Identify which cell holds the provided text, then report its (X, Y) central coordinate. 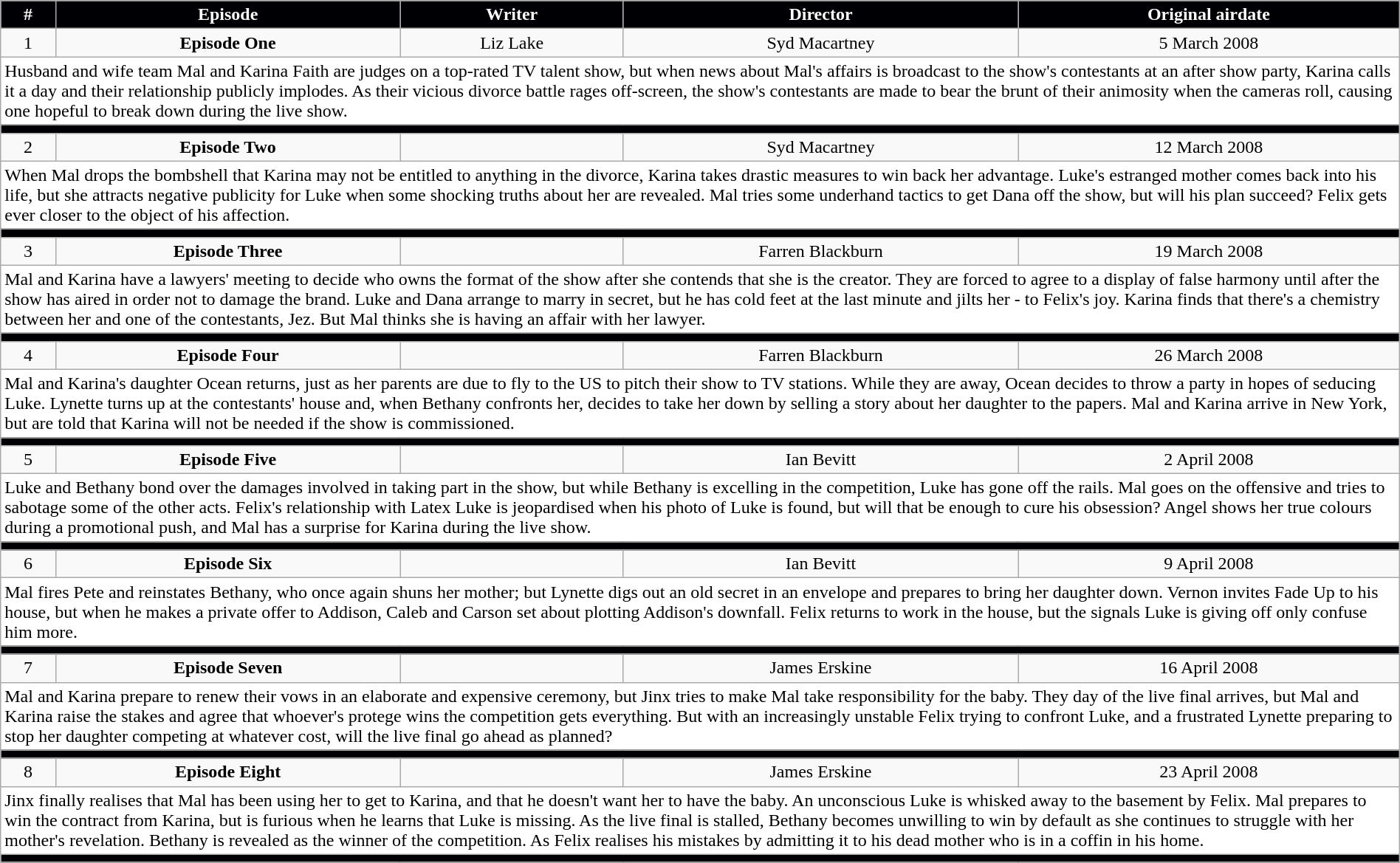
9 April 2008 (1209, 564)
Writer (512, 15)
# (28, 15)
Original airdate (1209, 15)
16 April 2008 (1209, 668)
5 (28, 460)
19 March 2008 (1209, 251)
12 March 2008 (1209, 147)
Episode Two (227, 147)
2 (28, 147)
Director (820, 15)
Episode Four (227, 355)
Episode Seven (227, 668)
2 April 2008 (1209, 460)
3 (28, 251)
1 (28, 43)
Episode Eight (227, 772)
Liz Lake (512, 43)
26 March 2008 (1209, 355)
7 (28, 668)
Episode One (227, 43)
Episode (227, 15)
5 March 2008 (1209, 43)
6 (28, 564)
4 (28, 355)
8 (28, 772)
23 April 2008 (1209, 772)
Episode Five (227, 460)
Episode Six (227, 564)
Episode Three (227, 251)
